For the text-containing cell, return its midpoint in (X, Y) coordinate format. 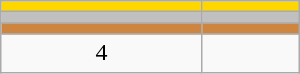
4 (102, 53)
